Locate the cell with the specified text and output its (x, y) center coordinate. 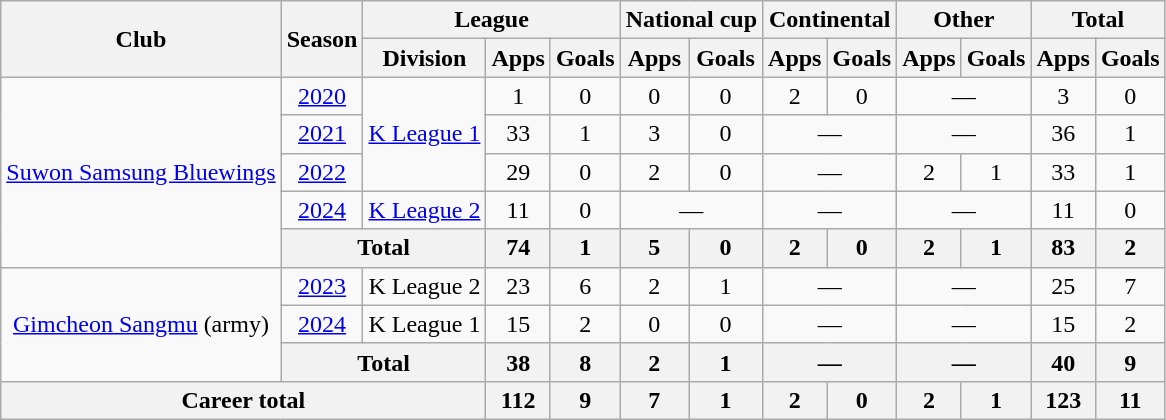
29 (518, 172)
36 (1063, 134)
League (492, 20)
2021 (322, 134)
5 (654, 248)
2023 (322, 286)
8 (585, 362)
112 (518, 400)
Continental (830, 20)
Gimcheon Sangmu (army) (141, 324)
83 (1063, 248)
2020 (322, 96)
23 (518, 286)
Division (424, 58)
38 (518, 362)
123 (1063, 400)
74 (518, 248)
Career total (244, 400)
Season (322, 39)
2022 (322, 172)
40 (1063, 362)
Suwon Samsung Bluewings (141, 172)
Other (964, 20)
25 (1063, 286)
National cup (691, 20)
6 (585, 286)
Club (141, 39)
